Return the [X, Y] coordinate for the center point of the cell that contains the specified text.  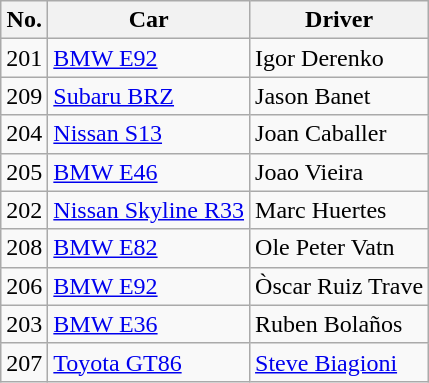
203 [24, 324]
Toyota GT86 [149, 362]
BMW E36 [149, 324]
BMW E82 [149, 248]
202 [24, 210]
Nissan S13 [149, 134]
208 [24, 248]
Igor Derenko [340, 58]
Car [149, 20]
Ole Peter Vatn [340, 248]
Ruben Bolaños [340, 324]
Marc Huertes [340, 210]
Driver [340, 20]
207 [24, 362]
Joan Caballer [340, 134]
Subaru BRZ [149, 96]
Steve Biagioni [340, 362]
BMW E46 [149, 172]
205 [24, 172]
201 [24, 58]
Òscar Ruiz Trave [340, 286]
Jason Banet [340, 96]
No. [24, 20]
209 [24, 96]
Joao Vieira [340, 172]
Nissan Skyline R33 [149, 210]
206 [24, 286]
204 [24, 134]
